Provide the (x, y) coordinate of the cell's center where the given text is located.  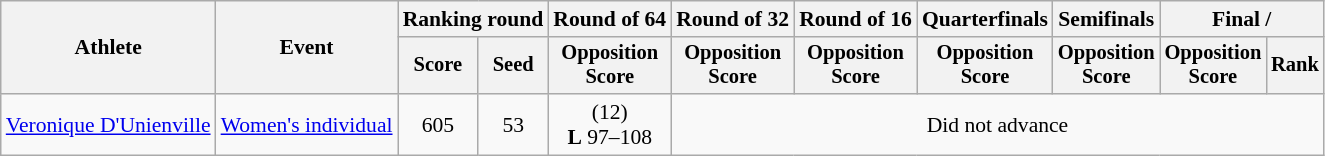
Ranking round (474, 19)
Veronique D'Unienville (108, 124)
Rank (1295, 66)
Round of 64 (610, 19)
Final / (1242, 19)
53 (513, 124)
(12)L 97–108 (610, 124)
Seed (513, 66)
Score (438, 66)
Round of 16 (856, 19)
Event (307, 48)
Did not advance (998, 124)
Semifinals (1106, 19)
Round of 32 (732, 19)
Athlete (108, 48)
605 (438, 124)
Women's individual (307, 124)
Quarterfinals (985, 19)
